Return the [x, y] coordinate for the center point of the cell that contains the specified text.  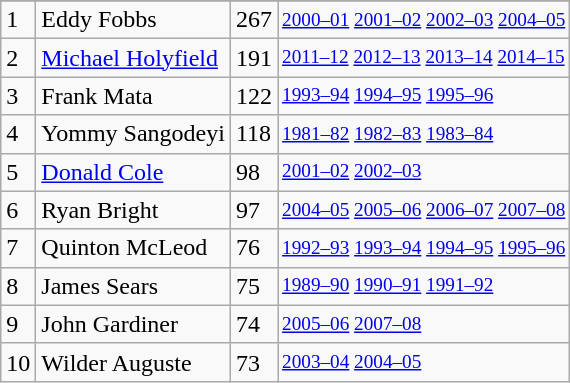
3 [18, 96]
James Sears [134, 286]
74 [254, 324]
1989–90 1990–91 1991–92 [424, 286]
John Gardiner [134, 324]
76 [254, 248]
1 [18, 20]
2000–01 2001–02 2002–03 2004–05 [424, 20]
2001–02 2002–03 [424, 172]
6 [18, 210]
2004–05 2005–06 2006–07 2007–08 [424, 210]
1981–82 1982–83 1983–84 [424, 134]
2005–06 2007–08 [424, 324]
97 [254, 210]
267 [254, 20]
75 [254, 286]
7 [18, 248]
73 [254, 362]
Yommy Sangodeyi [134, 134]
118 [254, 134]
1992–93 1993–94 1994–95 1995–96 [424, 248]
122 [254, 96]
Wilder Auguste [134, 362]
1993–94 1994–95 1995–96 [424, 96]
Ryan Bright [134, 210]
2011–12 2012–13 2013–14 2014–15 [424, 58]
Eddy Fobbs [134, 20]
4 [18, 134]
98 [254, 172]
Quinton McLeod [134, 248]
2003–04 2004–05 [424, 362]
Donald Cole [134, 172]
Michael Holyfield [134, 58]
2 [18, 58]
5 [18, 172]
8 [18, 286]
10 [18, 362]
191 [254, 58]
9 [18, 324]
Frank Mata [134, 96]
